Output the (X, Y) coordinate of the center of the cell containing the given text.  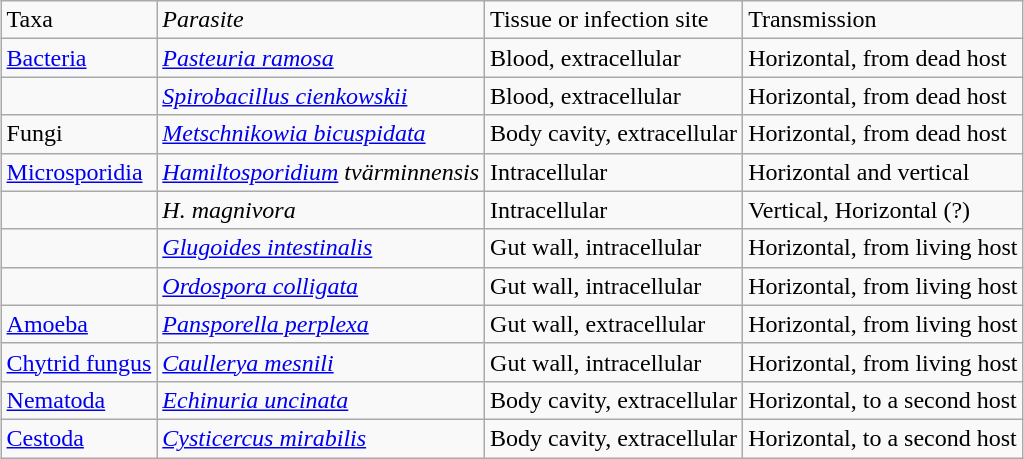
Hamiltosporidium tvärminnensis (321, 172)
Amoeba (79, 324)
Cysticercus mirabilis (321, 438)
Glugoides intestinalis (321, 248)
Bacteria (79, 58)
Cestoda (79, 438)
Horizontal and vertical (883, 172)
Echinuria uncinata (321, 400)
Parasite (321, 20)
Pansporella perplexa (321, 324)
Spirobacillus cienkowskii (321, 96)
Ordospora colligata (321, 286)
Fungi (79, 134)
Taxa (79, 20)
Vertical, Horizontal (?) (883, 210)
Gut wall, extracellular (614, 324)
Transmission (883, 20)
Microsporidia (79, 172)
Chytrid fungus (79, 362)
Caullerya mesnili (321, 362)
Nematoda (79, 400)
H. magnivora (321, 210)
Pasteuria ramosa (321, 58)
Tissue or infection site (614, 20)
Metschnikowia bicuspidata (321, 134)
